For the text-containing cell, return its midpoint in [X, Y] coordinate format. 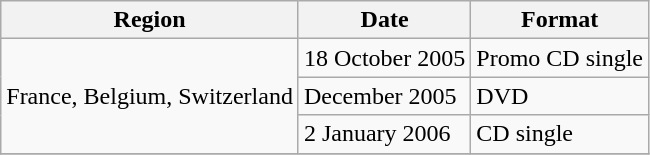
18 October 2005 [384, 58]
Promo CD single [560, 58]
CD single [560, 134]
Date [384, 20]
France, Belgium, Switzerland [150, 96]
DVD [560, 96]
2 January 2006 [384, 134]
Format [560, 20]
December 2005 [384, 96]
Region [150, 20]
